From the cell containing the given text, extract its center point as (X, Y) coordinate. 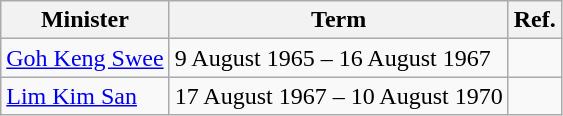
Minister (85, 20)
Term (338, 20)
9 August 1965 – 16 August 1967 (338, 58)
Ref. (534, 20)
17 August 1967 – 10 August 1970 (338, 96)
Goh Keng Swee (85, 58)
Lim Kim San (85, 96)
